Detect which cell encompasses the target text, then output its [x, y] center coordinate. 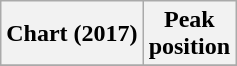
Chart (2017) [72, 34]
Peak position [189, 34]
